Extract the [X, Y] coordinate from the center of the cell holding the provided text.  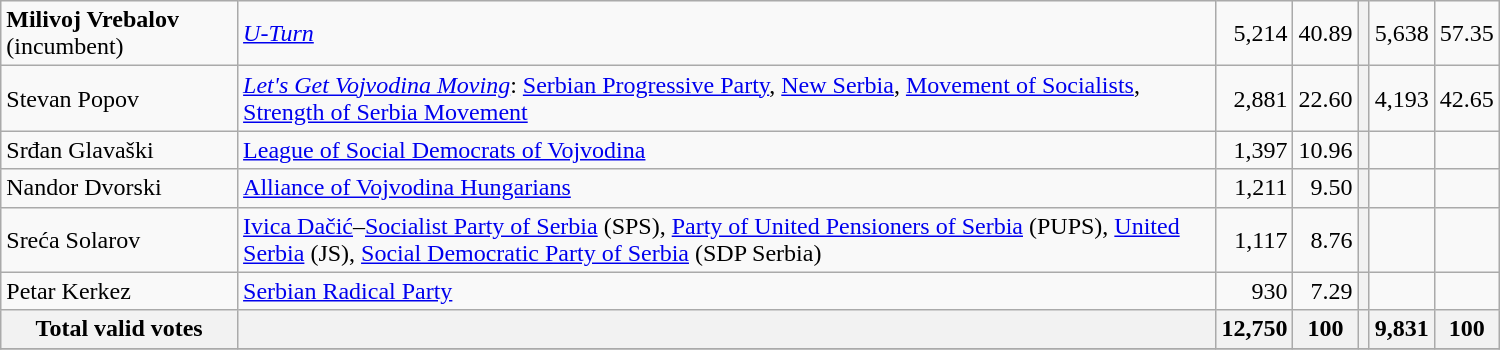
1,117 [1254, 240]
5,638 [1402, 34]
Alliance of Vojvodina Hungarians [727, 188]
Milivoj Vrebalov (incumbent) [120, 34]
League of Social Democrats of Vojvodina [727, 150]
10.96 [1326, 150]
Serbian Radical Party [727, 291]
U-Turn [727, 34]
Petar Kerkez [120, 291]
Srđan Glavaški [120, 150]
42.65 [1466, 98]
57.35 [1466, 34]
930 [1254, 291]
9,831 [1402, 329]
9.50 [1326, 188]
7.29 [1326, 291]
1,397 [1254, 150]
22.60 [1326, 98]
Nandor Dvorski [120, 188]
Sreća Solarov [120, 240]
4,193 [1402, 98]
12,750 [1254, 329]
Let's Get Vojvodina Moving: Serbian Progressive Party, New Serbia, Movement of Socialists, Strength of Serbia Movement [727, 98]
Total valid votes [120, 329]
1,211 [1254, 188]
2,881 [1254, 98]
40.89 [1326, 34]
Stevan Popov [120, 98]
8.76 [1326, 240]
5,214 [1254, 34]
